Identify which cell holds the provided text, then report its [X, Y] central coordinate. 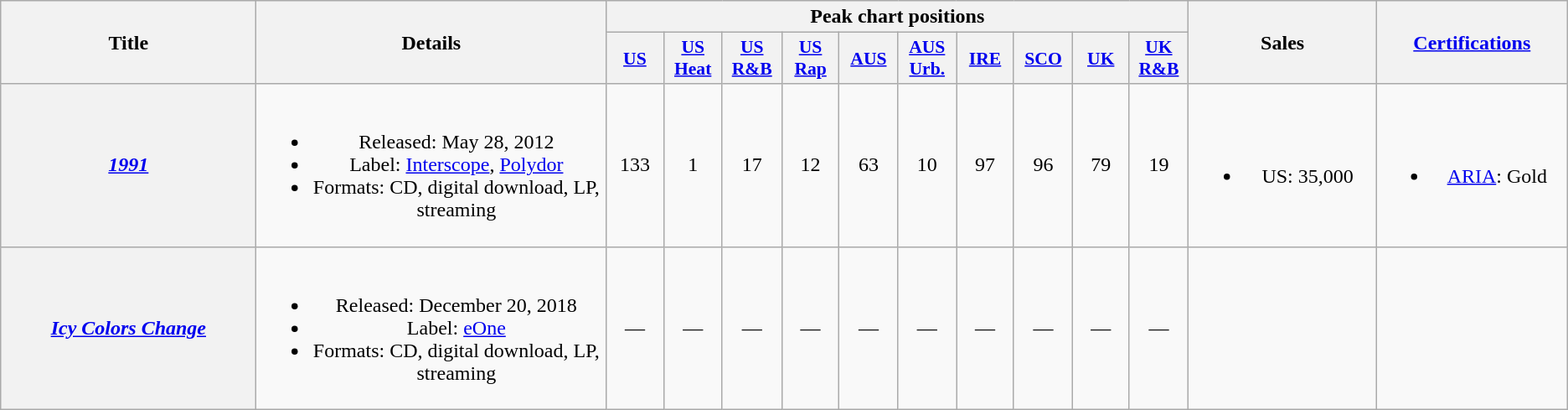
10 [927, 165]
IRE [985, 59]
1991 [129, 165]
Released: May 28, 2012Label: Interscope, PolydorFormats: CD, digital download, LP, streaming [431, 165]
UK [1101, 59]
AUS Urb. [927, 59]
USHeat [693, 59]
1 [693, 165]
12 [811, 165]
USR&B [752, 59]
AUS [869, 59]
Details [431, 42]
USRap [811, 59]
96 [1043, 165]
97 [985, 165]
Peak chart positions [898, 17]
Certifications [1472, 42]
19 [1159, 165]
133 [635, 165]
79 [1101, 165]
63 [869, 165]
US [635, 59]
UKR&B [1159, 59]
Title [129, 42]
Sales [1282, 42]
ARIA: Gold [1472, 165]
Released: December 20, 2018Label: eOneFormats: CD, digital download, LP, streaming [431, 328]
Icy Colors Change [129, 328]
SCO [1043, 59]
17 [752, 165]
US: 35,000 [1282, 165]
